Detect which cell encompasses the target text, then output its [x, y] center coordinate. 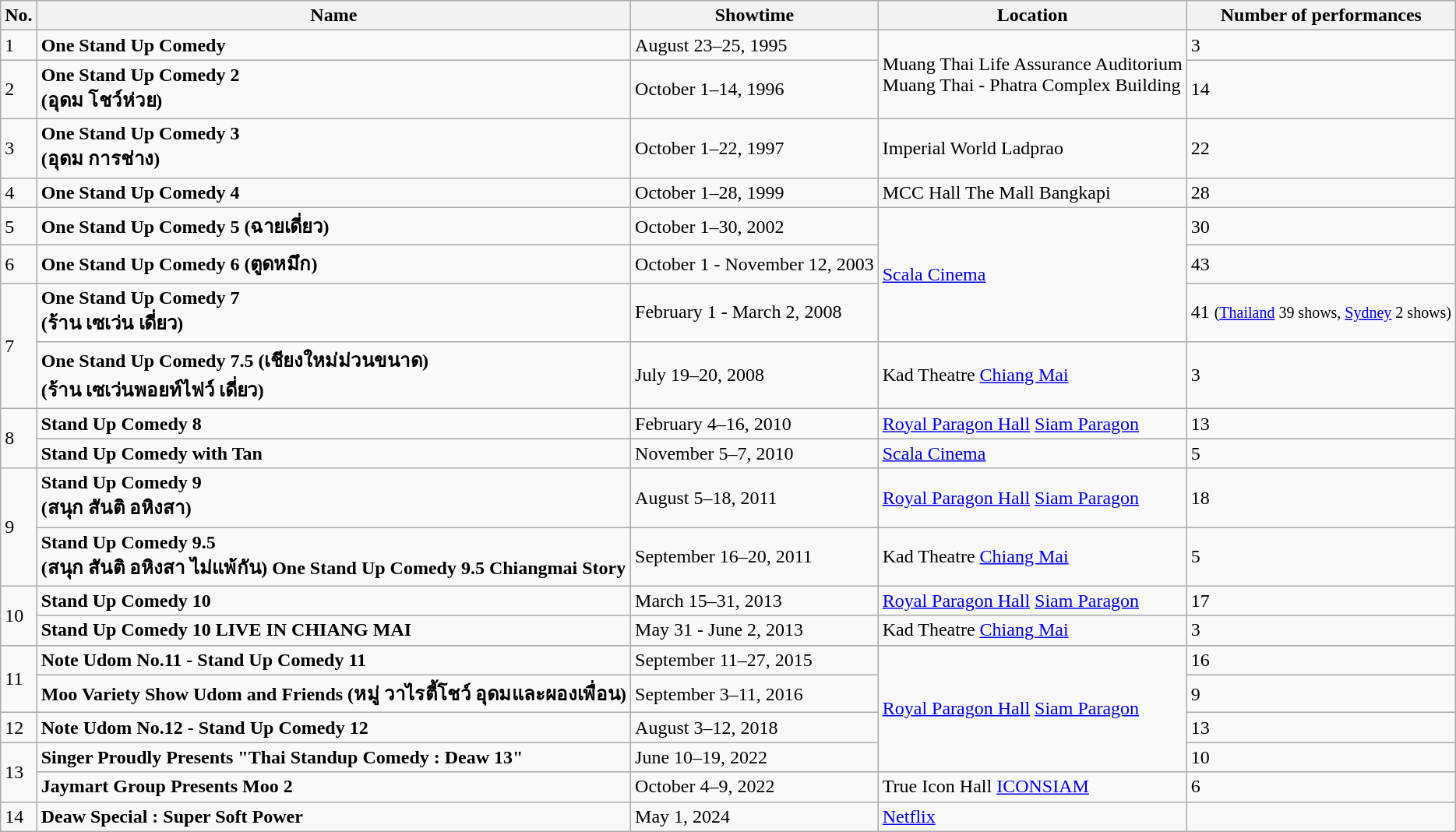
September 3–11, 2016 [755, 693]
March 15–31, 2013 [755, 601]
Stand Up Comedy 9(สนุก สันติ อหิงสา) [333, 498]
7 [19, 346]
October 1 - November 12, 2003 [755, 265]
Jaymart Group Presents Moo 2 [333, 787]
February 1 - March 2, 2008 [755, 312]
16 [1321, 660]
28 [1321, 192]
One Stand Up Comedy [333, 45]
No. [19, 16]
Stand Up Comedy with Tan [333, 453]
22 [1321, 148]
Singer Proudly Presents "Thai Standup Comedy : Deaw 13" [333, 757]
June 10–19, 2022 [755, 757]
True Icon Hall ICONSIAM [1032, 787]
August 3–12, 2018 [755, 728]
August 5–18, 2011 [755, 498]
November 5–7, 2010 [755, 453]
Showtime [755, 16]
October 1–14, 1996 [755, 90]
One Stand Up Comedy 4 [333, 192]
12 [19, 728]
Location [1032, 16]
One Stand Up Comedy 5 (ฉายเดี่ยว) [333, 226]
30 [1321, 226]
One Stand Up Comedy 6 (ตูดหมึก) [333, 265]
August 23–25, 1995 [755, 45]
Number of performances [1321, 16]
Note Udom No.11 - Stand Up Comedy 11 [333, 660]
Deaw Special : Super Soft Power [333, 816]
September 16–20, 2011 [755, 556]
11 [19, 679]
18 [1321, 498]
July 19–20, 2008 [755, 375]
Note Udom No.12 - Stand Up Comedy 12 [333, 728]
8 [19, 439]
Name [333, 16]
43 [1321, 265]
October 1–22, 1997 [755, 148]
Stand Up Comedy 10 [333, 601]
Stand Up Comedy 9.5(สนุก สันติ อหิงสา ไม่แพ้กัน) One Stand Up Comedy 9.5 Chiangmai Story [333, 556]
4 [19, 192]
May 31 - June 2, 2013 [755, 630]
41 (Thailand 39 shows, Sydney 2 shows) [1321, 312]
May 1, 2024 [755, 816]
17 [1321, 601]
One Stand Up Comedy 7(ร้าน เซเว่น เดี่ยว) [333, 312]
Muang Thai Life Assurance Auditorium Muang Thai - Phatra Complex Building [1032, 75]
MCC Hall The Mall Bangkapi [1032, 192]
September 11–27, 2015 [755, 660]
Stand Up Comedy 8 [333, 424]
One Stand Up Comedy 7.5 (เชียงใหม่ม่วนขนาด)(ร้าน เซเว่นพอยท์ไฟว์ เดี่ยว) [333, 375]
February 4–16, 2010 [755, 424]
One Stand Up Comedy 2(อุดม โชว์ห่วย) [333, 90]
October 1–30, 2002 [755, 226]
1 [19, 45]
Imperial World Ladprao [1032, 148]
Moo Variety Show Udom and Friends (หมู่ วาไรตี้โชว์ อุดมและผองเพื่อน) [333, 693]
Netflix [1032, 816]
Stand Up Comedy 10 LIVE IN CHIANG MAI [333, 630]
2 [19, 90]
One Stand Up Comedy 3(อุดม การช่าง) [333, 148]
October 4–9, 2022 [755, 787]
October 1–28, 1999 [755, 192]
